Detect which cell encompasses the target text, then output its (x, y) center coordinate. 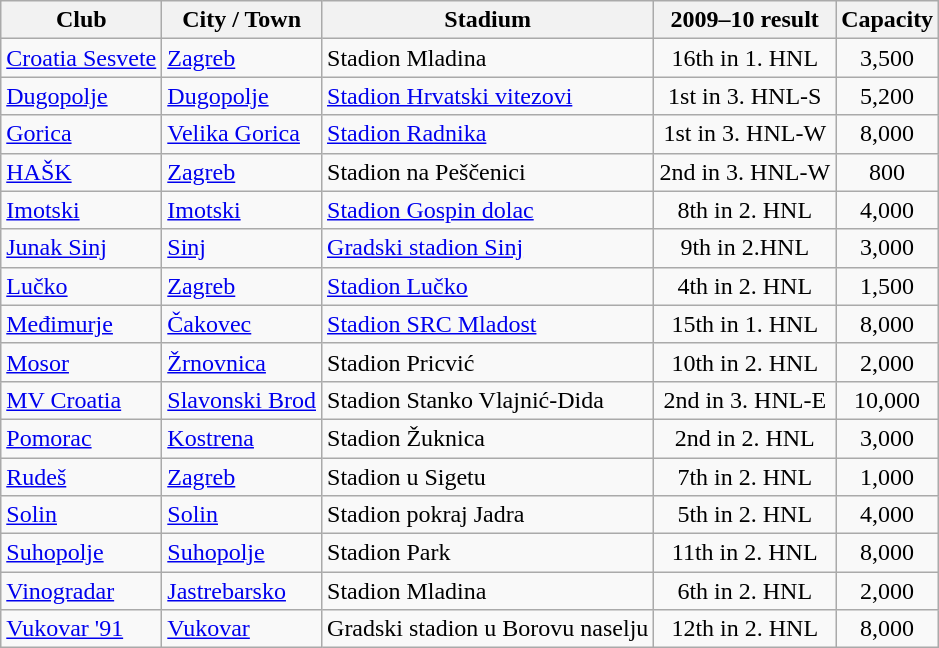
2nd in 3. HNL-E (745, 400)
Gradski stadion Sinj (488, 248)
Stadion pokraj Jadra (488, 515)
Stadion Pricvić (488, 362)
City / Town (242, 20)
Stadion Stanko Vlajnić-Dida (488, 400)
Croatia Sesvete (82, 58)
Club (82, 20)
2nd in 2. HNL (745, 438)
8th in 2. HNL (745, 210)
5,200 (888, 96)
5th in 2. HNL (745, 515)
Junak Sinj (82, 248)
Kostrena (242, 438)
15th in 1. HNL (745, 324)
Međimurje (82, 324)
Mosor (82, 362)
Stadion SRC Mladost (488, 324)
2009–10 result (745, 20)
Čakovec (242, 324)
1st in 3. HNL-S (745, 96)
Capacity (888, 20)
Lučko (82, 286)
Stadion Park (488, 553)
Stadion Gospin dolac (488, 210)
HAŠK (82, 172)
800 (888, 172)
2nd in 3. HNL-W (745, 172)
Stadion Hrvatski vitezovi (488, 96)
Vinogradar (82, 591)
11th in 2. HNL (745, 553)
1,000 (888, 477)
Stadion Radnika (488, 134)
Velika Gorica (242, 134)
12th in 2. HNL (745, 629)
6th in 2. HNL (745, 591)
Rudeš (82, 477)
10th in 2. HNL (745, 362)
Gradski stadion u Borovu naselju (488, 629)
4th in 2. HNL (745, 286)
Stadion Žuknica (488, 438)
Stadion Lučko (488, 286)
MV Croatia (82, 400)
3,500 (888, 58)
9th in 2.HNL (745, 248)
Slavonski Brod (242, 400)
16th in 1. HNL (745, 58)
7th in 2. HNL (745, 477)
10,000 (888, 400)
Stadion na Peščenici (488, 172)
Vukovar (242, 629)
Žrnovnica (242, 362)
Stadium (488, 20)
1st in 3. HNL-W (745, 134)
Sinj (242, 248)
1,500 (888, 286)
Jastrebarsko (242, 591)
Vukovar '91 (82, 629)
Gorica (82, 134)
Stadion u Sigetu (488, 477)
Pomorac (82, 438)
